Pinpoint the cell where the given text exists, returning its [x, y] midpoint coordinate. 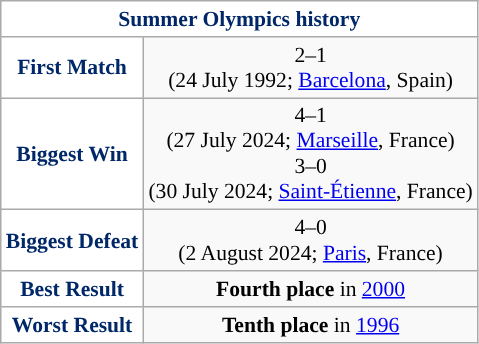
Biggest Win [72, 154]
4–0 (2 August 2024; Paris, France) [310, 240]
Summer Olympics history [240, 19]
First Match [72, 68]
Fourth place in 2000 [310, 289]
Biggest Defeat [72, 240]
Worst Result [72, 325]
4–1 (27 July 2024; Marseille, France) 3–0 (30 July 2024; Saint-Étienne, France) [310, 154]
Best Result [72, 289]
2–1 (24 July 1992; Barcelona, Spain) [310, 68]
Tenth place in 1996 [310, 325]
